Provide the [x, y] coordinate of the cell's center where the given text is located.  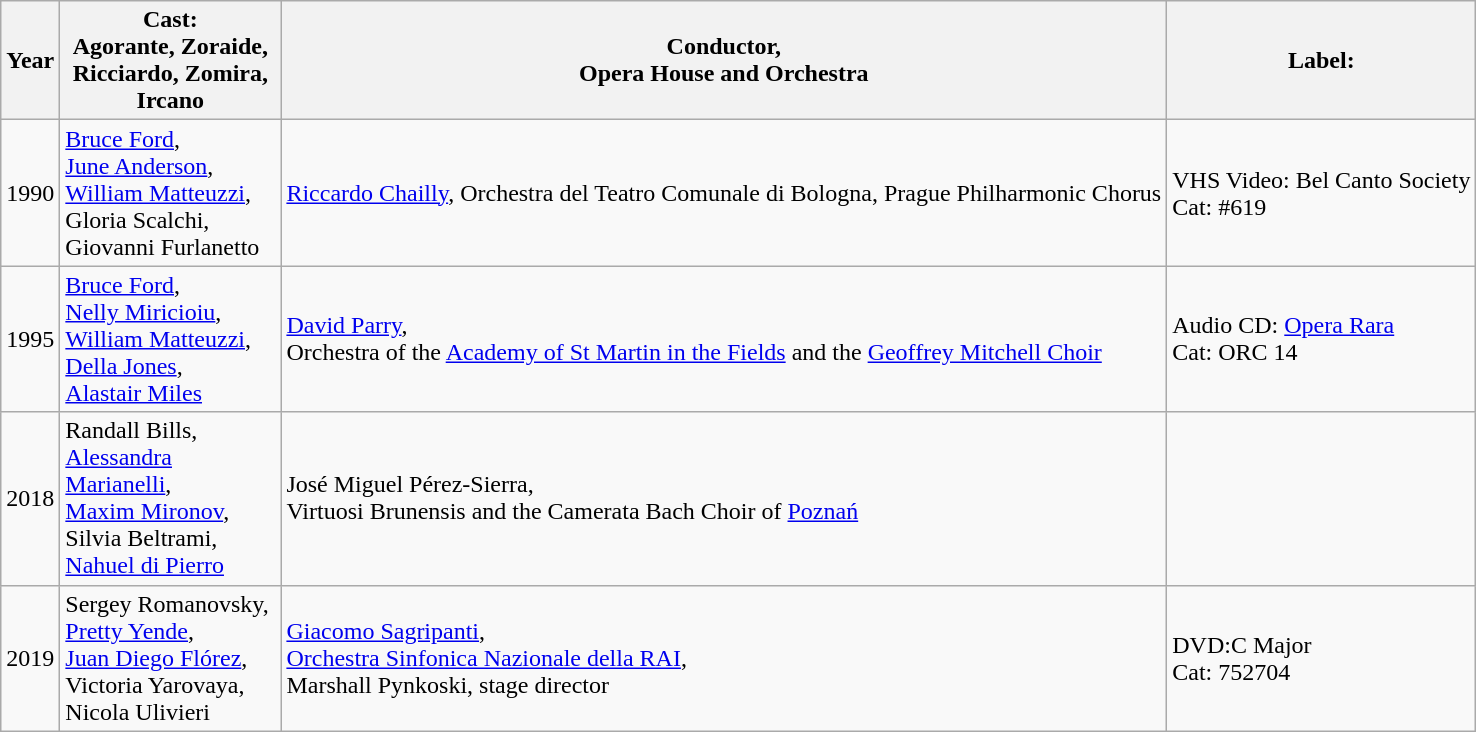
Year [30, 60]
DVD:C MajorCat: 752704 [1322, 658]
1995 [30, 339]
Sergey Romanovsky,Pretty Yende,Juan Diego Flórez,Victoria Yarovaya,Nicola Ulivieri [170, 658]
Giacomo Sagripanti,Orchestra Sinfonica Nazionale della RAI,Marshall Pynkoski, stage director [724, 658]
VHS Video: Bel Canto SocietyCat: #619 [1322, 193]
2019 [30, 658]
José Miguel Pérez-Sierra,Virtuosi Brunensis and the Camerata Bach Choir of Poznań [724, 498]
Bruce Ford,June Anderson,William Matteuzzi, Gloria Scalchi, Giovanni Furlanetto [170, 193]
David Parry,Orchestra of the Academy of St Martin in the Fields and the Geoffrey Mitchell Choir [724, 339]
Cast:Agorante, Zoraide, Ricciardo, Zomira, Ircano [170, 60]
Conductor,Opera House and Orchestra [724, 60]
Audio CD: Opera RaraCat: ORC 14 [1322, 339]
Bruce Ford,Nelly Miricioiu,William Matteuzzi, Della Jones,Alastair Miles [170, 339]
Label: [1322, 60]
2018 [30, 498]
Riccardo Chailly, Orchestra del Teatro Comunale di Bologna, Prague Philharmonic Chorus [724, 193]
1990 [30, 193]
Randall Bills,Alessandra Marianelli,Maxim Mironov,Silvia Beltrami,Nahuel di Pierro [170, 498]
